Determine the [x, y] coordinate at the center of the cell enclosing the given text.  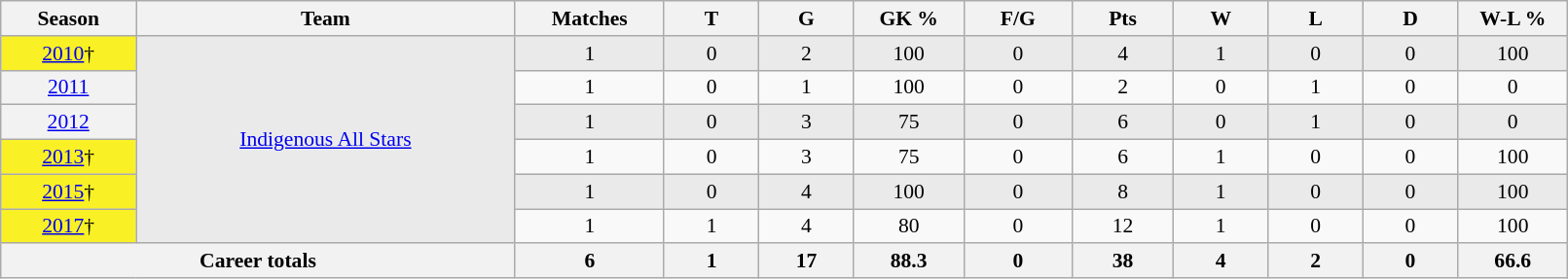
88.3 [909, 262]
Team [326, 18]
2011 [68, 87]
T [711, 18]
F/G [1018, 18]
2015† [68, 192]
W-L % [1513, 18]
2017† [68, 227]
Season [68, 18]
Pts [1122, 18]
80 [909, 227]
G [806, 18]
8 [1122, 192]
2010† [68, 53]
12 [1122, 227]
GK % [909, 18]
W [1221, 18]
2012 [68, 122]
L [1316, 18]
D [1409, 18]
38 [1122, 262]
2013† [68, 157]
Indigenous All Stars [326, 140]
Matches [590, 18]
66.6 [1513, 262]
Career totals [258, 262]
17 [806, 262]
